Output the (x, y) coordinate of the center of the cell containing the given text.  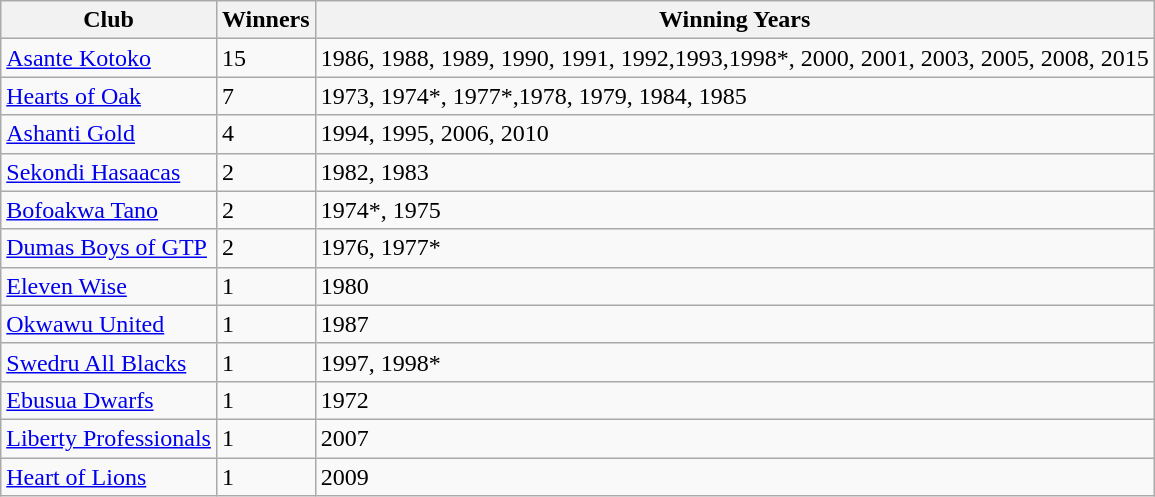
Bofoakwa Tano (109, 210)
1982, 1983 (734, 172)
Eleven Wise (109, 286)
1972 (734, 400)
Okwawu United (109, 324)
Winners (266, 20)
1980 (734, 286)
Winning Years (734, 20)
15 (266, 58)
Asante Kotoko (109, 58)
1973, 1974*, 1977*,1978, 1979, 1984, 1985 (734, 96)
1976, 1977* (734, 248)
2007 (734, 438)
1994, 1995, 2006, 2010 (734, 134)
1974*, 1975 (734, 210)
Dumas Boys of GTP (109, 248)
Hearts of Oak (109, 96)
Liberty Professionals (109, 438)
2009 (734, 477)
1986, 1988, 1989, 1990, 1991, 1992,1993,1998*, 2000, 2001, 2003, 2005, 2008, 2015 (734, 58)
Swedru All Blacks (109, 362)
1987 (734, 324)
Ashanti Gold (109, 134)
4 (266, 134)
Club (109, 20)
1997, 1998* (734, 362)
Ebusua Dwarfs (109, 400)
Sekondi Hasaacas (109, 172)
7 (266, 96)
Heart of Lions (109, 477)
